For the text-containing cell, return its midpoint in [x, y] coordinate format. 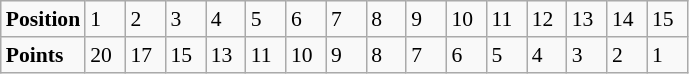
Position [43, 19]
14 [627, 19]
20 [105, 55]
12 [547, 19]
17 [145, 55]
Points [43, 55]
